Detect which cell encompasses the target text, then output its (X, Y) center coordinate. 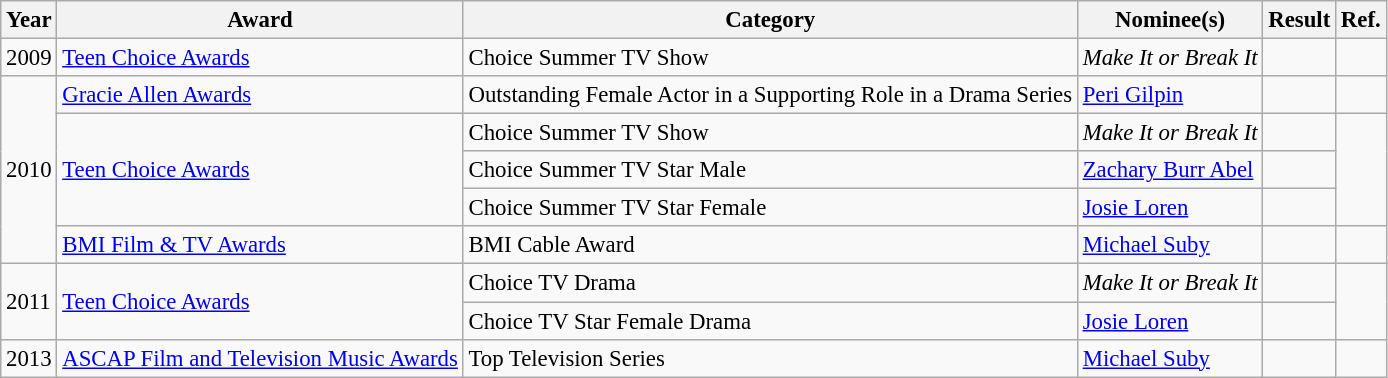
Choice TV Star Female Drama (770, 321)
Zachary Burr Abel (1170, 170)
Outstanding Female Actor in a Supporting Role in a Drama Series (770, 95)
Choice Summer TV Star Male (770, 170)
2010 (29, 170)
Year (29, 20)
2011 (29, 302)
Ref. (1361, 20)
Choice Summer TV Star Female (770, 208)
ASCAP Film and Television Music Awards (260, 358)
Nominee(s) (1170, 20)
Category (770, 20)
Award (260, 20)
BMI Cable Award (770, 245)
2009 (29, 58)
2013 (29, 358)
Gracie Allen Awards (260, 95)
BMI Film & TV Awards (260, 245)
Choice TV Drama (770, 283)
Top Television Series (770, 358)
Result (1300, 20)
Peri Gilpin (1170, 95)
